Determine the [x, y] coordinate at the center of the cell enclosing the given text.  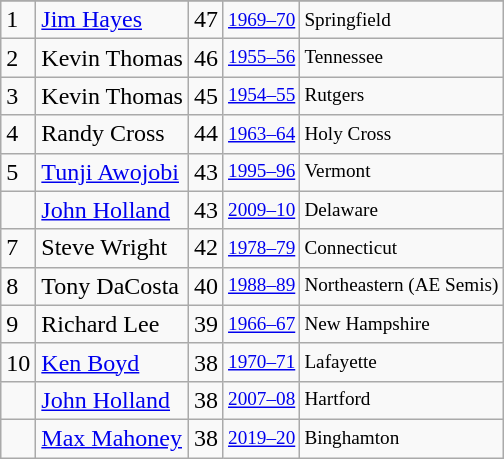
Randy Cross [112, 134]
5 [18, 172]
44 [206, 134]
1 [18, 20]
Delaware [402, 210]
Connecticut [402, 248]
1978–79 [261, 248]
3 [18, 96]
9 [18, 324]
1963–64 [261, 134]
1995–96 [261, 172]
Vermont [402, 172]
42 [206, 248]
45 [206, 96]
Lafayette [402, 362]
Holy Cross [402, 134]
Rutgers [402, 96]
Jim Hayes [112, 20]
2 [18, 58]
New Hampshire [402, 324]
39 [206, 324]
47 [206, 20]
Northeastern (AE Semis) [402, 286]
46 [206, 58]
Max Mahoney [112, 438]
10 [18, 362]
2007–08 [261, 400]
1988–89 [261, 286]
1954–55 [261, 96]
4 [18, 134]
Tennessee [402, 58]
7 [18, 248]
Binghamton [402, 438]
Steve Wright [112, 248]
1969–70 [261, 20]
Tunji Awojobi [112, 172]
Ken Boyd [112, 362]
40 [206, 286]
Tony DaCosta [112, 286]
8 [18, 286]
2019–20 [261, 438]
1970–71 [261, 362]
2009–10 [261, 210]
1966–67 [261, 324]
Richard Lee [112, 324]
Hartford [402, 400]
1955–56 [261, 58]
Springfield [402, 20]
